Detect which cell encompasses the target text, then output its [x, y] center coordinate. 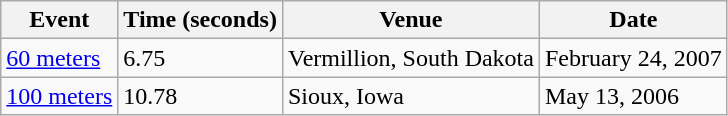
Vermillion, South Dakota [410, 58]
Venue [410, 20]
February 24, 2007 [633, 58]
Date [633, 20]
100 meters [60, 96]
Sioux, Iowa [410, 96]
6.75 [200, 58]
10.78 [200, 96]
60 meters [60, 58]
May 13, 2006 [633, 96]
Time (seconds) [200, 20]
Event [60, 20]
